Locate the cell with the specified text and output its [X, Y] center coordinate. 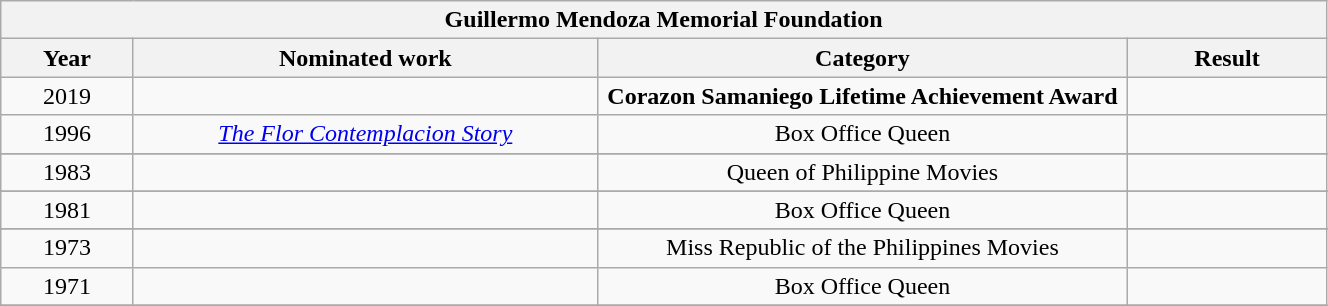
2019 [68, 96]
1971 [68, 286]
Corazon Samaniego Lifetime Achievement Award [862, 96]
Nominated work [365, 58]
1983 [68, 172]
Guillermo Mendoza Memorial Foundation [664, 20]
Queen of Philippine Movies [862, 172]
1973 [68, 248]
Category [862, 58]
1981 [68, 210]
Result [1228, 58]
1996 [68, 134]
Miss Republic of the Philippines Movies [862, 248]
Year [68, 58]
The Flor Contemplacion Story [365, 134]
